Provide the (X, Y) coordinate of the cell's center where the given text is located.  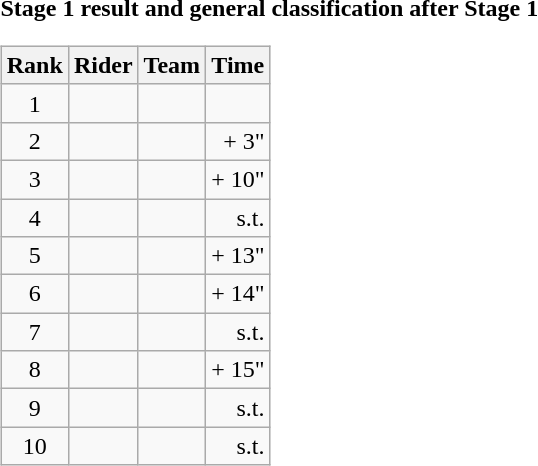
3 (34, 179)
+ 13" (238, 256)
Team (172, 65)
10 (34, 446)
5 (34, 256)
2 (34, 141)
+ 15" (238, 370)
9 (34, 408)
+ 3" (238, 141)
1 (34, 103)
4 (34, 217)
Rank (34, 65)
Time (238, 65)
Rider (103, 65)
+ 10" (238, 179)
7 (34, 332)
6 (34, 294)
+ 14" (238, 294)
8 (34, 370)
